Detect which cell encompasses the target text, then output its [x, y] center coordinate. 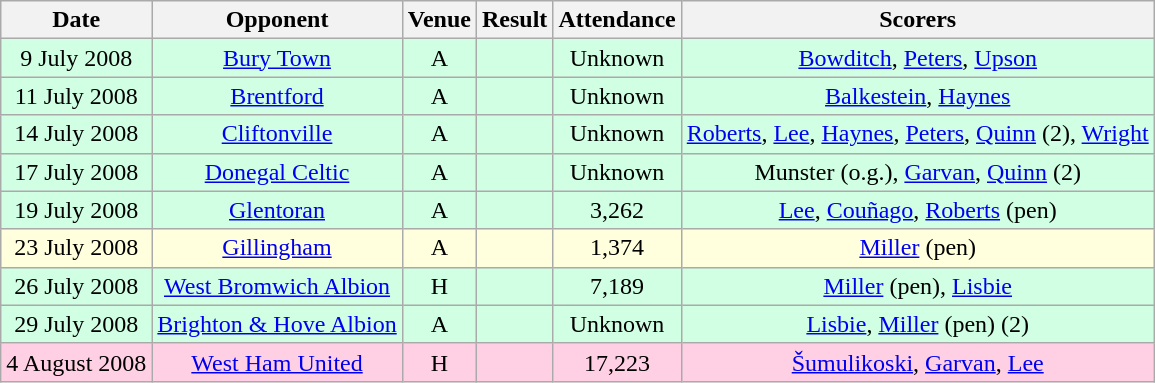
Munster (o.g.), Garvan, Quinn (2) [918, 172]
26 July 2008 [76, 286]
Miller (pen) [918, 248]
Miller (pen), Lisbie [918, 286]
Brentford [277, 96]
Venue [439, 20]
7,189 [617, 286]
Lee, Couñago, Roberts (pen) [918, 210]
Brighton & Hove Albion [277, 324]
17,223 [617, 362]
Donegal Celtic [277, 172]
Attendance [617, 20]
Bowditch, Peters, Upson [918, 58]
West Bromwich Albion [277, 286]
17 July 2008 [76, 172]
14 July 2008 [76, 134]
1,374 [617, 248]
Lisbie, Miller (pen) (2) [918, 324]
4 August 2008 [76, 362]
Glentoran [277, 210]
Balkestein, Haynes [918, 96]
Result [514, 20]
11 July 2008 [76, 96]
Scorers [918, 20]
3,262 [617, 210]
Date [76, 20]
19 July 2008 [76, 210]
Roberts, Lee, Haynes, Peters, Quinn (2), Wright [918, 134]
23 July 2008 [76, 248]
29 July 2008 [76, 324]
9 July 2008 [76, 58]
Opponent [277, 20]
Šumulikoski, Garvan, Lee [918, 362]
Cliftonville [277, 134]
West Ham United [277, 362]
Bury Town [277, 58]
Gillingham [277, 248]
